Provide the [x, y] coordinate of the cell's center where the given text is located.  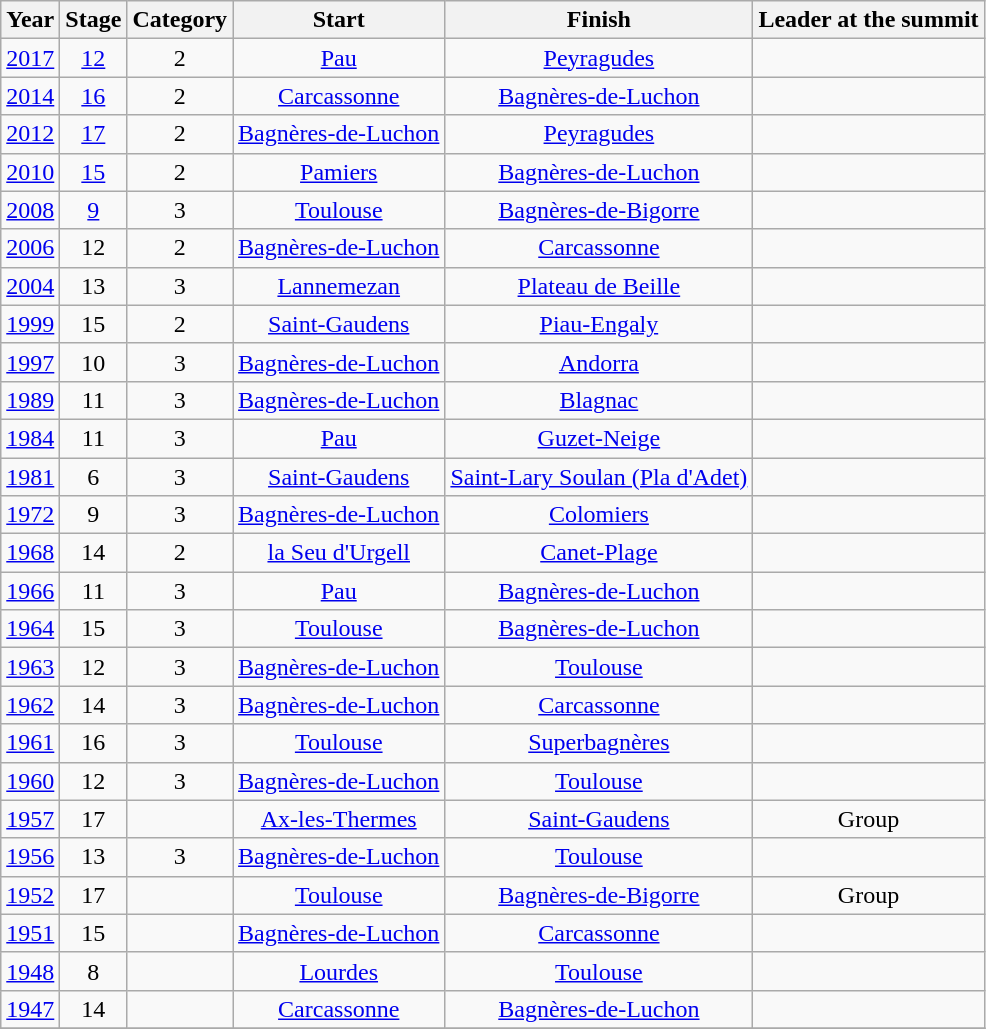
Lourdes [339, 971]
Superbagnères [599, 743]
2017 [30, 58]
1984 [30, 438]
1961 [30, 743]
Canet-Plage [599, 553]
1964 [30, 629]
1948 [30, 971]
2014 [30, 96]
Piau-Engaly [599, 324]
Saint-Lary Soulan (Pla d'Adet) [599, 477]
Andorra [599, 362]
Start [339, 20]
6 [94, 477]
Pamiers [339, 172]
1957 [30, 819]
Guzet-Neige [599, 438]
Colomiers [599, 515]
Ax-les-Thermes [339, 819]
1960 [30, 781]
2010 [30, 172]
Leader at the summit [868, 20]
1972 [30, 515]
la Seu d'Urgell [339, 553]
1968 [30, 553]
Finish [599, 20]
Category [180, 20]
2004 [30, 286]
1963 [30, 667]
1947 [30, 1009]
1989 [30, 400]
1966 [30, 591]
1962 [30, 705]
1999 [30, 324]
Lannemezan [339, 286]
8 [94, 971]
Plateau de Beille [599, 286]
10 [94, 362]
Year [30, 20]
Blagnac [599, 400]
Stage [94, 20]
2006 [30, 248]
1997 [30, 362]
2012 [30, 134]
1956 [30, 857]
2008 [30, 210]
1952 [30, 895]
1951 [30, 933]
1981 [30, 477]
